Pinpoint the cell where the given text exists, returning its [X, Y] midpoint coordinate. 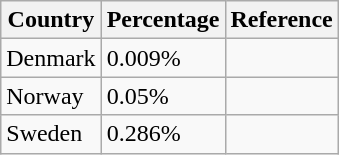
Denmark [51, 58]
Norway [51, 96]
0.286% [163, 134]
0.05% [163, 96]
0.009% [163, 58]
Percentage [163, 20]
Country [51, 20]
Reference [282, 20]
Sweden [51, 134]
